Search for the cell housing the specified text and yield its [X, Y] center coordinate. 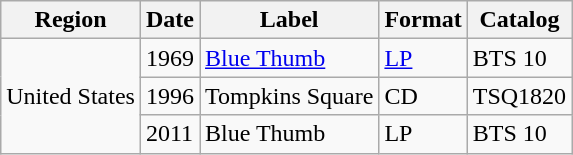
United States [71, 96]
Date [170, 20]
CD [423, 96]
2011 [170, 134]
Tompkins Square [290, 96]
1996 [170, 96]
Region [71, 20]
Catalog [519, 20]
1969 [170, 58]
Label [290, 20]
Format [423, 20]
TSQ1820 [519, 96]
